Search for the cell housing the specified text and yield its (x, y) center coordinate. 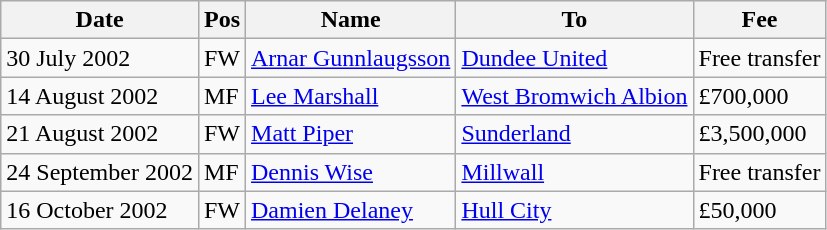
Millwall (574, 172)
Lee Marshall (351, 96)
£50,000 (760, 210)
Name (351, 20)
West Bromwich Albion (574, 96)
Matt Piper (351, 134)
£700,000 (760, 96)
To (574, 20)
Dundee United (574, 58)
21 August 2002 (100, 134)
30 July 2002 (100, 58)
£3,500,000 (760, 134)
Pos (222, 20)
Hull City (574, 210)
16 October 2002 (100, 210)
Sunderland (574, 134)
24 September 2002 (100, 172)
Fee (760, 20)
Date (100, 20)
Arnar Gunnlaugsson (351, 58)
Damien Delaney (351, 210)
Dennis Wise (351, 172)
14 August 2002 (100, 96)
